Return (X, Y) of the center of cell containing provided text 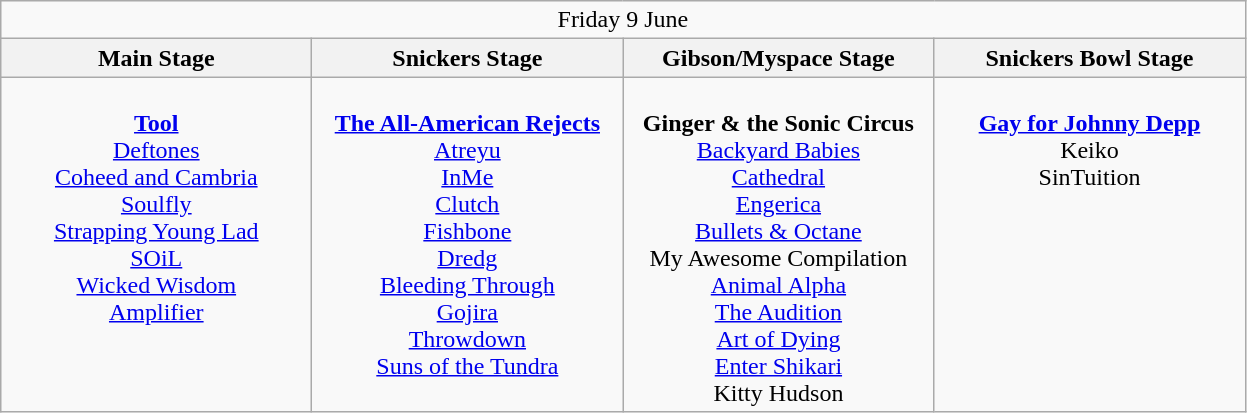
Gay for Johnny Depp Keiko SinTuition (1090, 244)
Snickers Bowl Stage (1090, 58)
Main Stage (156, 58)
The All-American Rejects Atreyu InMe Clutch Fishbone Dredg Bleeding Through Gojira Throwdown Suns of the Tundra (468, 244)
Tool Deftones Coheed and Cambria Soulfly Strapping Young Lad SOiL Wicked Wisdom Amplifier (156, 244)
Gibson/Myspace Stage (778, 58)
Friday 9 June (623, 20)
Snickers Stage (468, 58)
